From the cell containing the given text, extract its center point as (X, Y) coordinate. 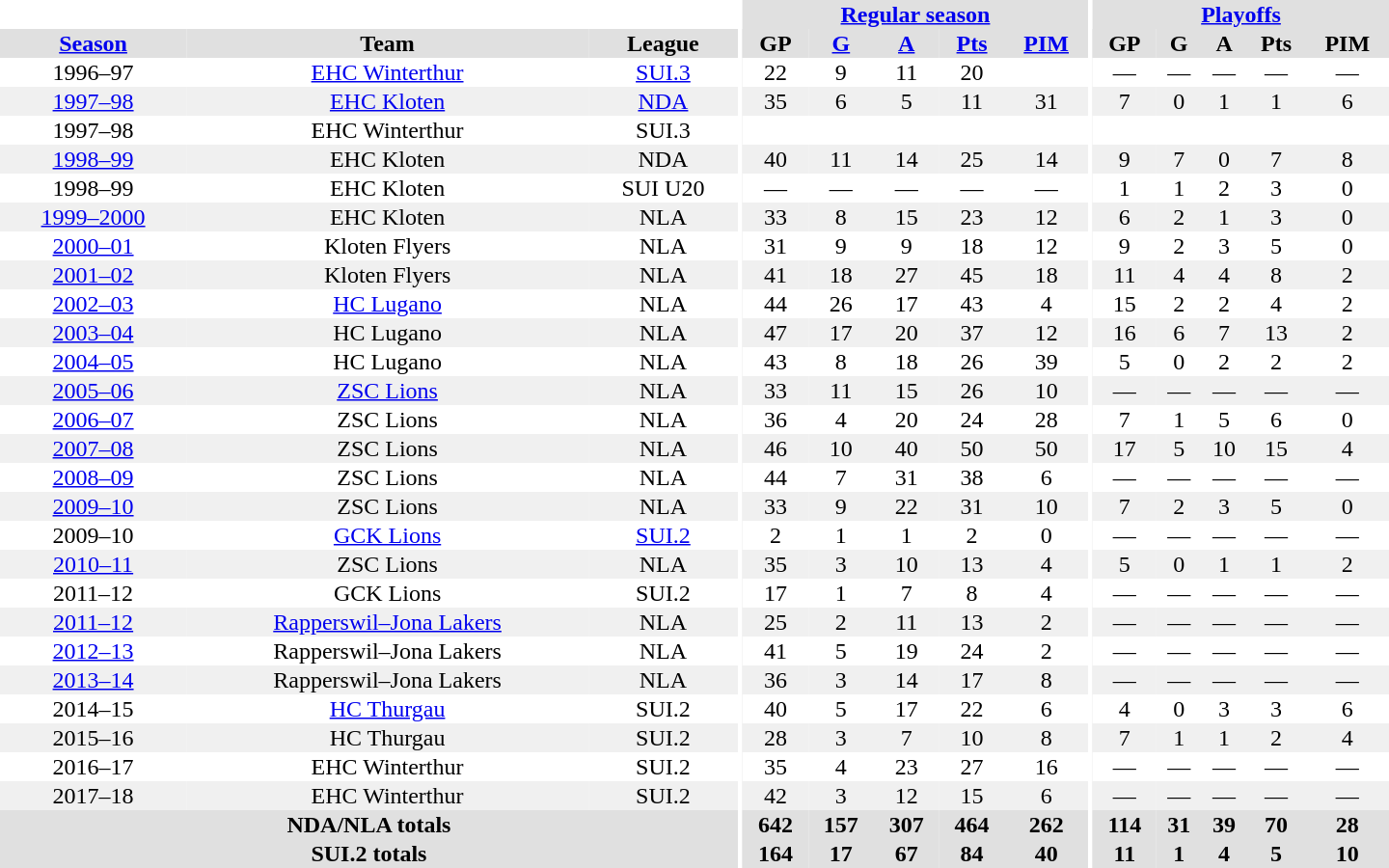
2006–07 (93, 420)
SUI.2 totals (368, 854)
League (664, 43)
2007–08 (93, 448)
2015–16 (93, 738)
67 (907, 854)
464 (972, 825)
2010–11 (93, 564)
Team (388, 43)
2001–02 (93, 275)
38 (972, 477)
1996–97 (93, 72)
2016–17 (93, 767)
307 (907, 825)
157 (841, 825)
2017–18 (93, 796)
SUI U20 (664, 188)
2002–03 (93, 304)
45 (972, 275)
84 (972, 854)
2004–05 (93, 362)
46 (776, 448)
2012–13 (93, 651)
2000–01 (93, 246)
2005–06 (93, 391)
NDA/NLA totals (368, 825)
70 (1277, 825)
Season (93, 43)
114 (1125, 825)
42 (776, 796)
164 (776, 854)
19 (907, 651)
262 (1046, 825)
2003–04 (93, 333)
Playoffs (1240, 14)
2008–09 (93, 477)
2013–14 (93, 680)
2014–15 (93, 709)
642 (776, 825)
Regular season (915, 14)
47 (776, 333)
1999–2000 (93, 217)
37 (972, 333)
